Detect which cell encompasses the target text, then output its [X, Y] center coordinate. 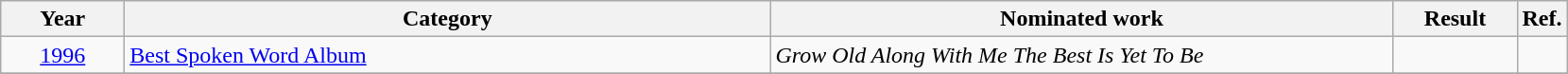
Result [1456, 19]
Ref. [1542, 19]
Best Spoken Word Album [448, 55]
1996 [62, 55]
Nominated work [1081, 19]
Year [62, 19]
Category [448, 19]
Grow Old Along With Me The Best Is Yet To Be [1081, 55]
